Return the [x, y] coordinate for the center point of the cell that contains the specified text.  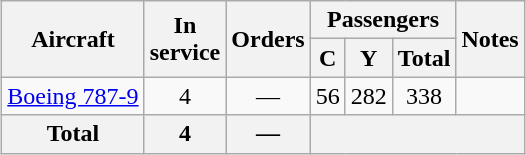
C [328, 58]
Boeing 787-9 [73, 96]
Passengers [383, 20]
Orders [268, 39]
Notes [490, 39]
Inservice [185, 39]
338 [424, 96]
Y [368, 58]
56 [328, 96]
Aircraft [73, 39]
282 [368, 96]
